Locate the cell with the specified text and output its [x, y] center coordinate. 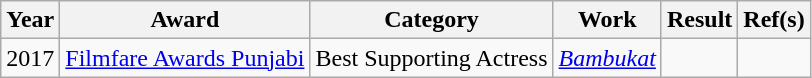
Filmfare Awards Punjabi [185, 58]
2017 [30, 58]
Best Supporting Actress [432, 58]
Year [30, 20]
Ref(s) [774, 20]
Award [185, 20]
Result [699, 20]
Work [607, 20]
Bambukat [607, 58]
Category [432, 20]
